Search for the cell housing the specified text and yield its (X, Y) center coordinate. 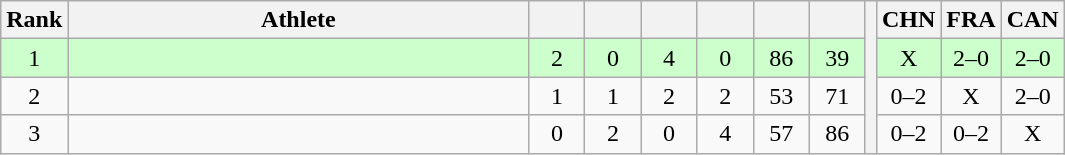
Athlete (298, 20)
3 (34, 134)
Rank (34, 20)
39 (837, 58)
CAN (1032, 20)
CHN (908, 20)
FRA (971, 20)
71 (837, 96)
53 (781, 96)
57 (781, 134)
